Search for the cell housing the specified text and yield its (X, Y) center coordinate. 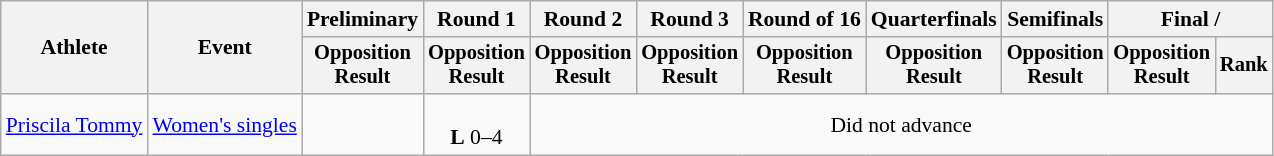
Semifinals (1056, 19)
Did not advance (902, 124)
Priscila Tommy (74, 124)
Preliminary (362, 19)
Event (224, 48)
Women's singles (224, 124)
Rank (1244, 66)
Round 1 (476, 19)
L 0–4 (476, 124)
Round 2 (584, 19)
Athlete (74, 48)
Quarterfinals (934, 19)
Round 3 (690, 19)
Final / (1190, 19)
Round of 16 (804, 19)
